Search for the cell housing the specified text and yield its [X, Y] center coordinate. 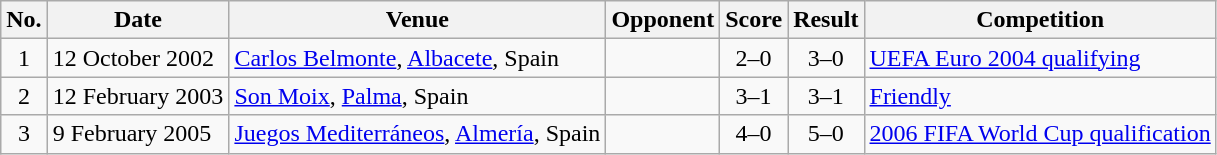
12 February 2003 [138, 96]
3 [24, 134]
5–0 [826, 134]
Venue [418, 20]
Date [138, 20]
4–0 [754, 134]
Opponent [663, 20]
UEFA Euro 2004 qualifying [1040, 58]
1 [24, 58]
12 October 2002 [138, 58]
Friendly [1040, 96]
2 [24, 96]
2–0 [754, 58]
3–0 [826, 58]
Competition [1040, 20]
Result [826, 20]
Carlos Belmonte, Albacete, Spain [418, 58]
No. [24, 20]
2006 FIFA World Cup qualification [1040, 134]
Son Moix, Palma, Spain [418, 96]
Juegos Mediterráneos, Almería, Spain [418, 134]
9 February 2005 [138, 134]
Score [754, 20]
